Provide the [X, Y] coordinate of the cell's center where the given text is located.  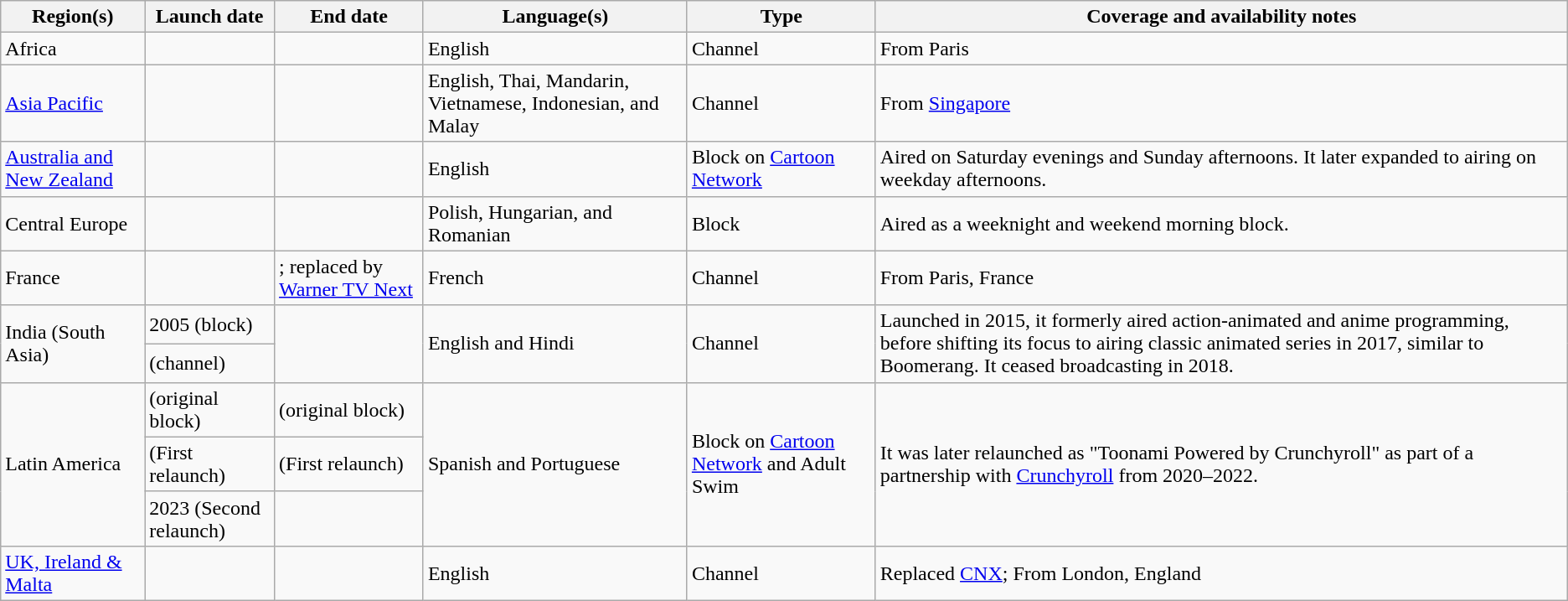
English and Hindi [554, 344]
Aired as a weeknight and weekend morning block. [1221, 223]
From Paris, France [1221, 278]
Coverage and availability notes [1221, 17]
Aired on Saturday evenings and Sunday afternoons. It later expanded to airing on weekday afternoons. [1221, 169]
(channel) [209, 363]
Polish, Hungarian, and Romanian [554, 223]
Launch date [209, 17]
Australia and New Zealand [73, 169]
From Singapore [1221, 103]
Spanish and Portuguese [554, 464]
Language(s) [554, 17]
2005 (block) [209, 324]
Type [781, 17]
Replaced CNX; From London, England [1221, 573]
English, Thai, Mandarin, Vietnamese, Indonesian, and Malay [554, 103]
Africa [73, 49]
2023 (Second relaunch) [209, 518]
It was later relaunched as "Toonami Powered by Crunchyroll" as part of a partnership with Crunchyroll from 2020–2022. [1221, 464]
End date [349, 17]
Latin America [73, 464]
Region(s) [73, 17]
France [73, 278]
Block [781, 223]
Block on Cartoon Network and Adult Swim [781, 464]
India (South Asia) [73, 344]
Block on Cartoon Network [781, 169]
Central Europe [73, 223]
UK, Ireland & Malta [73, 573]
French [554, 278]
Asia Pacific [73, 103]
; replaced by Warner TV Next [349, 278]
From Paris [1221, 49]
